Detect which cell encompasses the target text, then output its (X, Y) center coordinate. 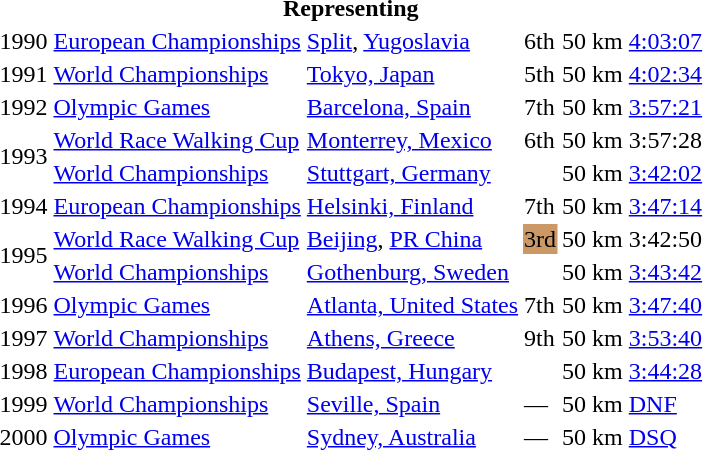
Gothenburg, Sweden (412, 272)
3:57:28 (665, 140)
Seville, Spain (412, 404)
Atlanta, United States (412, 305)
Split, Yugoslavia (412, 41)
Stuttgart, Germany (412, 173)
— (540, 404)
Monterrey, Mexico (412, 140)
3:42:50 (665, 239)
Tokyo, Japan (412, 74)
3:42:02 (665, 173)
Helsinki, Finland (412, 206)
3rd (540, 239)
Barcelona, Spain (412, 107)
DNF (665, 404)
4:03:07 (665, 41)
3:44:28 (665, 371)
3:47:40 (665, 305)
3:53:40 (665, 338)
3:43:42 (665, 272)
3:57:21 (665, 107)
Athens, Greece (412, 338)
9th (540, 338)
Beijing, PR China (412, 239)
Budapest, Hungary (412, 371)
4:02:34 (665, 74)
3:47:14 (665, 206)
5th (540, 74)
